Capture the cell that displays the provided text and extract its (x, y) central coordinate. 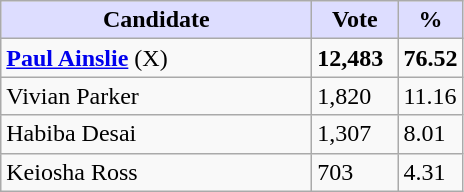
Keiosha Ross (156, 172)
1,307 (355, 134)
8.01 (430, 134)
% (430, 20)
1,820 (355, 96)
Vivian Parker (156, 96)
12,483 (355, 58)
703 (355, 172)
4.31 (430, 172)
11.16 (430, 96)
Candidate (156, 20)
Vote (355, 20)
76.52 (430, 58)
Habiba Desai (156, 134)
Paul Ainslie (X) (156, 58)
